Search for the cell housing the specified text and yield its (x, y) center coordinate. 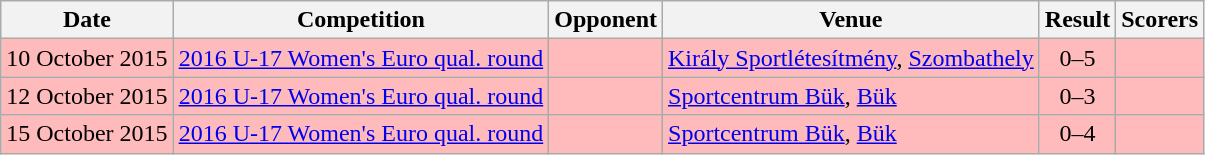
0–4 (1077, 134)
0–5 (1077, 58)
15 October 2015 (87, 134)
Venue (852, 20)
10 October 2015 (87, 58)
Scorers (1160, 20)
Király Sportlétesítmény, Szombathely (852, 58)
0–3 (1077, 96)
Opponent (606, 20)
Date (87, 20)
Competition (361, 20)
Result (1077, 20)
12 October 2015 (87, 96)
